Determine the [X, Y] coordinate at the center of the cell enclosing the given text.  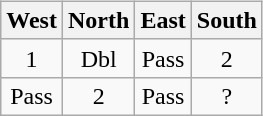
East [163, 20]
1 [32, 58]
South [226, 20]
? [226, 96]
West [32, 20]
North [98, 20]
Dbl [98, 58]
